Search for the cell housing the specified text and yield its [X, Y] center coordinate. 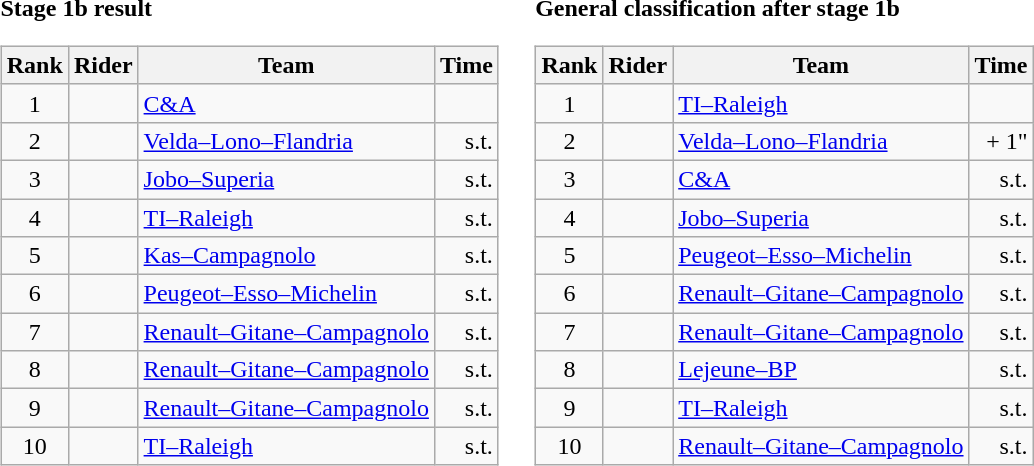
Lejeune–BP [821, 370]
+ 1" [1001, 141]
Kas–Campagnolo [286, 256]
